Return the [X, Y] coordinate for the center point of the cell that contains the specified text.  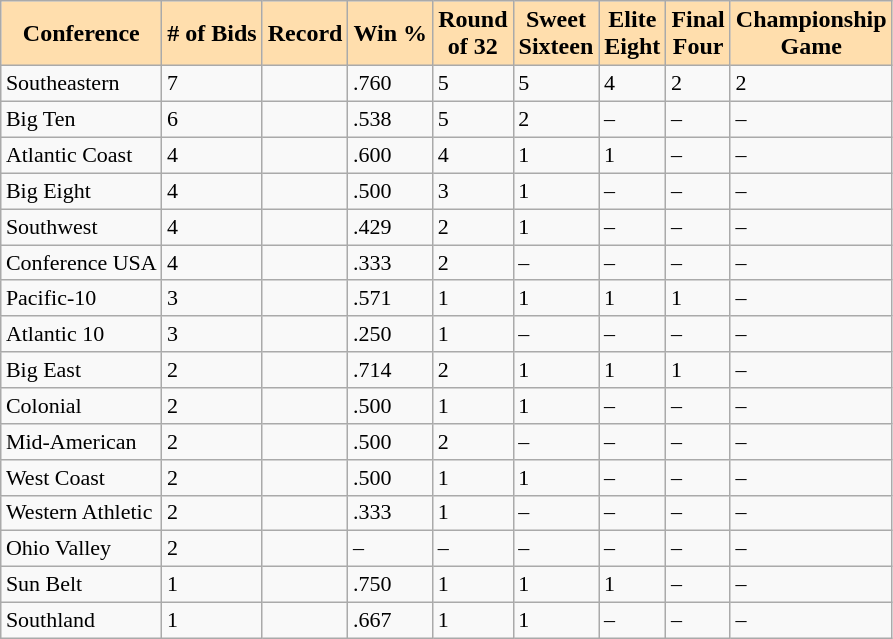
Southeastern [82, 84]
.538 [390, 120]
Sweet Sixteen [556, 34]
6 [212, 120]
.714 [390, 370]
Conference [82, 34]
Win % [390, 34]
7 [212, 84]
Ohio Valley [82, 549]
Big East [82, 370]
Atlantic Coast [82, 155]
Colonial [82, 406]
Elite Eight [632, 34]
Atlantic 10 [82, 334]
.760 [390, 84]
Championship Game [811, 34]
Western Athletic [82, 513]
Southland [82, 620]
Record [305, 34]
Round of 32 [473, 34]
.571 [390, 298]
.429 [390, 227]
.750 [390, 585]
Final Four [698, 34]
Pacific-10 [82, 298]
# of Bids [212, 34]
West Coast [82, 477]
Big Eight [82, 191]
Sun Belt [82, 585]
Mid-American [82, 441]
.250 [390, 334]
Conference USA [82, 263]
Big Ten [82, 120]
.667 [390, 620]
Southwest [82, 227]
.600 [390, 155]
